Pinpoint the cell where the given text exists, returning its [X, Y] midpoint coordinate. 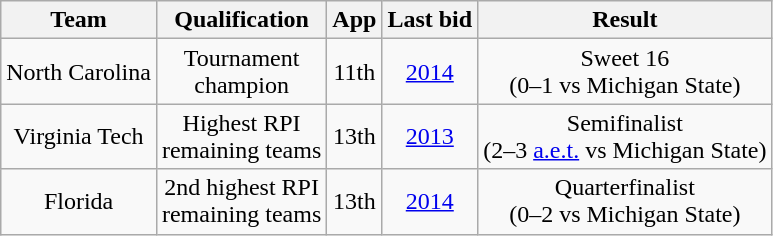
Quarterfinalist(0–2 vs Michigan State) [625, 202]
Tournamentchampion [241, 72]
Last bid [430, 20]
Result [625, 20]
11th [354, 72]
2nd highest RPIremaining teams [241, 202]
App [354, 20]
Virginia Tech [79, 136]
Florida [79, 202]
North Carolina [79, 72]
Semifinalist(2–3 a.e.t. vs Michigan State) [625, 136]
Qualification [241, 20]
Highest RPIremaining teams [241, 136]
Team [79, 20]
Sweet 16(0–1 vs Michigan State) [625, 72]
2013 [430, 136]
